Output the [x, y] coordinate of the center of the cell containing the given text.  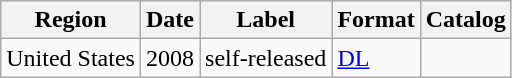
self-released [266, 58]
2008 [170, 58]
Format [376, 20]
Region [71, 20]
United States [71, 58]
Label [266, 20]
Date [170, 20]
Catalog [466, 20]
DL [376, 58]
